Search for the cell housing the specified text and yield its (X, Y) center coordinate. 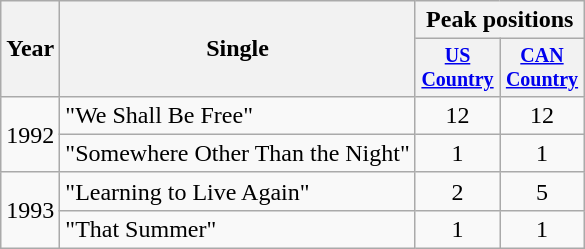
CAN Country (542, 68)
Peak positions (500, 20)
1993 (30, 210)
"Somewhere Other Than the Night" (238, 153)
Year (30, 49)
"That Summer" (238, 229)
"Learning to Live Again" (238, 191)
2 (457, 191)
1992 (30, 134)
US Country (457, 68)
Single (238, 49)
5 (542, 191)
"We Shall Be Free" (238, 115)
